Locate the cell with the specified text and output its (x, y) center coordinate. 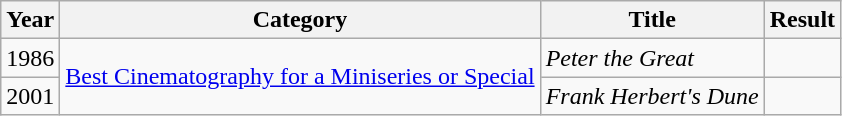
Year (30, 20)
Peter the Great (652, 58)
Category (300, 20)
Frank Herbert's Dune (652, 96)
Result (802, 20)
Best Cinematography for a Miniseries or Special (300, 77)
Title (652, 20)
2001 (30, 96)
1986 (30, 58)
